Identify which cell holds the provided text, then report its [x, y] central coordinate. 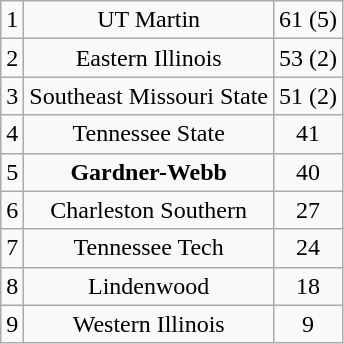
4 [12, 134]
3 [12, 96]
8 [12, 286]
2 [12, 58]
51 (2) [308, 96]
1 [12, 20]
UT Martin [149, 20]
Lindenwood [149, 286]
27 [308, 210]
5 [12, 172]
Tennessee State [149, 134]
Eastern Illinois [149, 58]
61 (5) [308, 20]
Gardner-Webb [149, 172]
18 [308, 286]
40 [308, 172]
24 [308, 248]
6 [12, 210]
7 [12, 248]
Southeast Missouri State [149, 96]
Western Illinois [149, 324]
41 [308, 134]
53 (2) [308, 58]
Charleston Southern [149, 210]
Tennessee Tech [149, 248]
